Scan for the cell matching the given text and deliver its [x, y] coordinate at center. 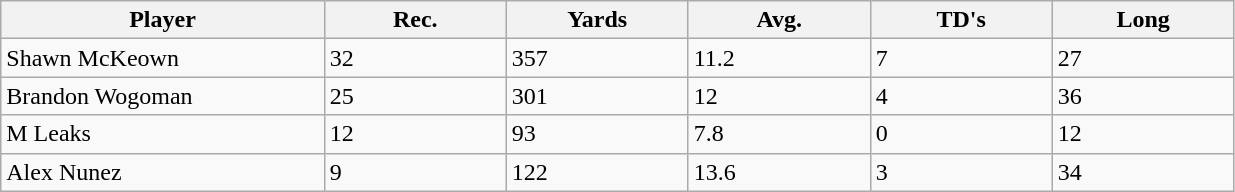
4 [961, 96]
Avg. [779, 20]
13.6 [779, 172]
27 [1143, 58]
122 [597, 172]
3 [961, 172]
Player [163, 20]
93 [597, 134]
25 [415, 96]
34 [1143, 172]
Brandon Wogoman [163, 96]
36 [1143, 96]
Rec. [415, 20]
7.8 [779, 134]
Yards [597, 20]
Long [1143, 20]
M Leaks [163, 134]
301 [597, 96]
TD's [961, 20]
Shawn McKeown [163, 58]
11.2 [779, 58]
9 [415, 172]
7 [961, 58]
Alex Nunez [163, 172]
357 [597, 58]
0 [961, 134]
32 [415, 58]
